Determine the (X, Y) coordinate at the center of the cell enclosing the given text.  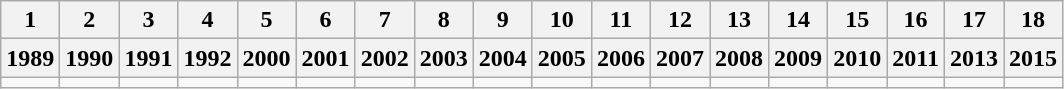
2001 (326, 58)
16 (916, 20)
7 (384, 20)
11 (620, 20)
2000 (266, 58)
2003 (444, 58)
9 (502, 20)
10 (562, 20)
2011 (916, 58)
2010 (858, 58)
2008 (740, 58)
12 (680, 20)
17 (974, 20)
2006 (620, 58)
1990 (90, 58)
2009 (798, 58)
5 (266, 20)
1991 (148, 58)
18 (1034, 20)
2004 (502, 58)
2005 (562, 58)
8 (444, 20)
1 (30, 20)
14 (798, 20)
2007 (680, 58)
3 (148, 20)
1992 (208, 58)
2002 (384, 58)
13 (740, 20)
1989 (30, 58)
6 (326, 20)
15 (858, 20)
2 (90, 20)
4 (208, 20)
2013 (974, 58)
2015 (1034, 58)
